Pinpoint the cell where the given text exists, returning its (X, Y) midpoint coordinate. 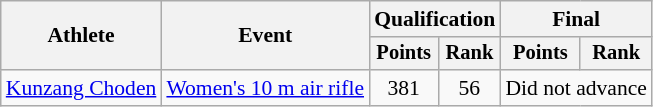
Athlete (82, 36)
Did not advance (576, 88)
Kunzang Choden (82, 88)
Final (576, 19)
Event (265, 36)
381 (404, 88)
Qualification (434, 19)
Women's 10 m air rifle (265, 88)
56 (469, 88)
